Determine the (x, y) coordinate at the center of the cell enclosing the given text.  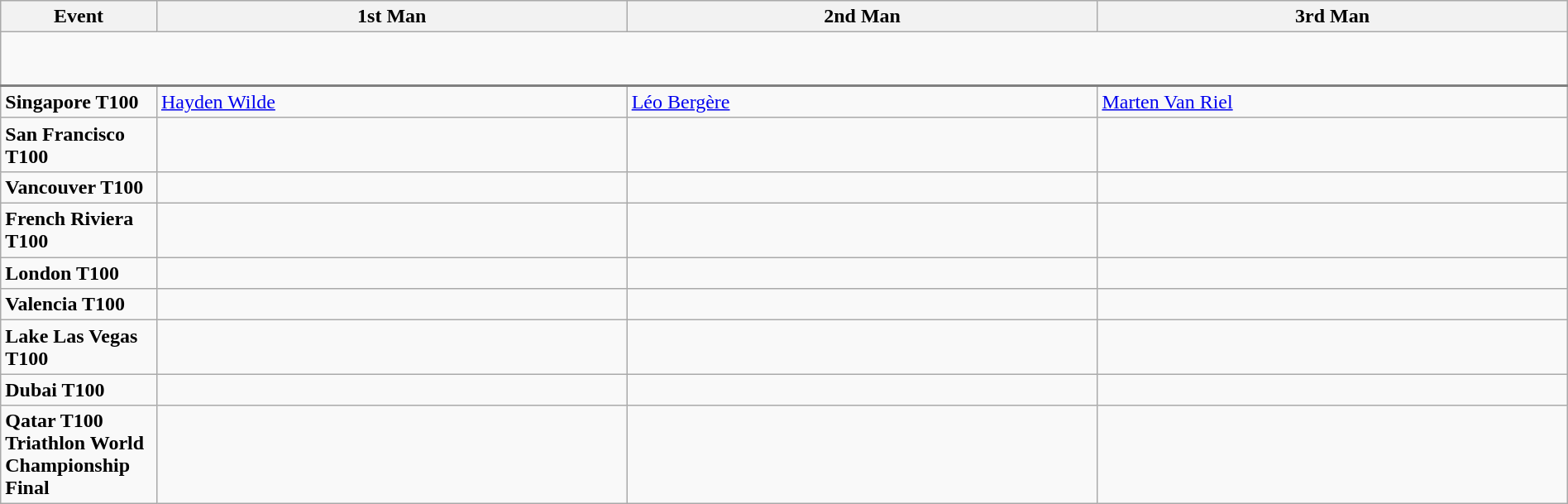
Lake Las Vegas T100 (79, 348)
London T100 (79, 273)
3rd Man (1332, 17)
Léo Bergère (862, 103)
Event (79, 17)
French Riviera T100 (79, 230)
Valencia T100 (79, 305)
1st Man (392, 17)
Marten Van Riel (1332, 103)
2nd Man (862, 17)
Singapore T100 (79, 103)
Dubai T100 (79, 390)
San Francisco T100 (79, 144)
Qatar T100 Triathlon World Championship Final (79, 455)
Vancouver T100 (79, 187)
Hayden Wilde (392, 103)
